Provide the [x, y] coordinate of the cell's center where the given text is located.  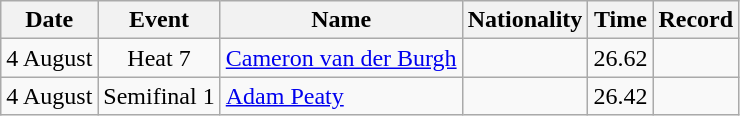
26.42 [620, 96]
Time [620, 20]
Name [341, 20]
Record [696, 20]
Adam Peaty [341, 96]
Heat 7 [159, 58]
Nationality [525, 20]
Cameron van der Burgh [341, 58]
26.62 [620, 58]
Event [159, 20]
Semifinal 1 [159, 96]
Date [50, 20]
